Capture the cell that displays the provided text and extract its (X, Y) central coordinate. 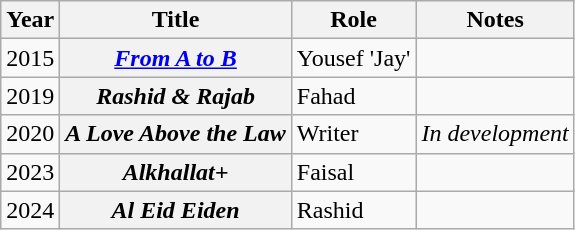
From A to B (176, 58)
Year (30, 20)
Fahad (354, 96)
2019 (30, 96)
Title (176, 20)
Alkhallat+ (176, 172)
Rashid (354, 210)
2020 (30, 134)
Writer (354, 134)
In development (495, 134)
Al Eid Eiden (176, 210)
Notes (495, 20)
Yousef 'Jay' (354, 58)
2024 (30, 210)
A Love Above the Law (176, 134)
Rashid & Rajab (176, 96)
2023 (30, 172)
2015 (30, 58)
Role (354, 20)
Faisal (354, 172)
